Determine the (x, y) coordinate at the center of the cell enclosing the given text.  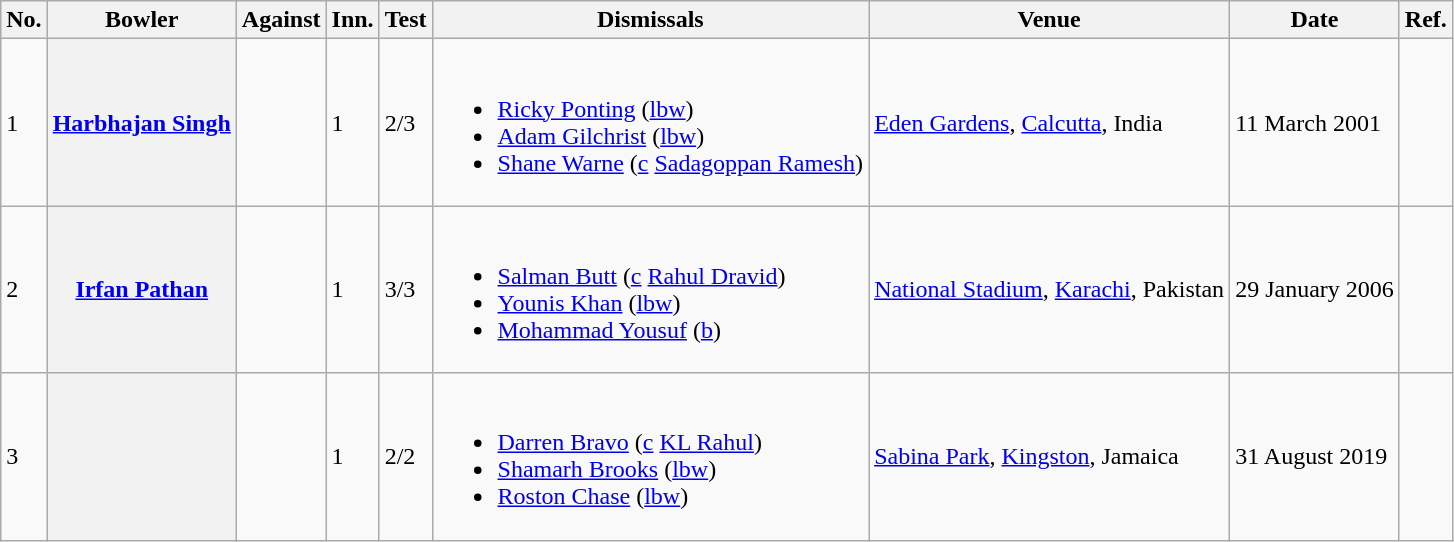
11 March 2001 (1315, 122)
Eden Gardens, Calcutta, India (1050, 122)
Sabina Park, Kingston, Jamaica (1050, 456)
Venue (1050, 20)
Ricky Ponting (lbw)Adam Gilchrist (lbw)Shane Warne (c Sadagoppan Ramesh) (650, 122)
Against (281, 20)
2 (24, 290)
Harbhajan Singh (142, 122)
Inn. (352, 20)
Bowler (142, 20)
29 January 2006 (1315, 290)
National Stadium, Karachi, Pakistan (1050, 290)
Dismissals (650, 20)
Date (1315, 20)
Ref. (1426, 20)
2/2 (406, 456)
31 August 2019 (1315, 456)
2/3 (406, 122)
No. (24, 20)
Salman Butt (c Rahul Dravid)Younis Khan (lbw)Mohammad Yousuf (b) (650, 290)
Test (406, 20)
Darren Bravo (c KL Rahul)Shamarh Brooks (lbw)Roston Chase (lbw) (650, 456)
Irfan Pathan (142, 290)
3 (24, 456)
3/3 (406, 290)
